Identify which cell holds the provided text, then report its (x, y) central coordinate. 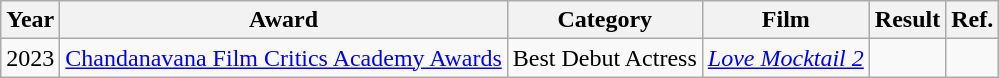
Year (30, 20)
Result (907, 20)
Award (284, 20)
Love Mocktail 2 (786, 58)
Best Debut Actress (604, 58)
Chandanavana Film Critics Academy Awards (284, 58)
Category (604, 20)
Ref. (972, 20)
2023 (30, 58)
Film (786, 20)
